Output the (X, Y) coordinate of the center of the cell containing the given text.  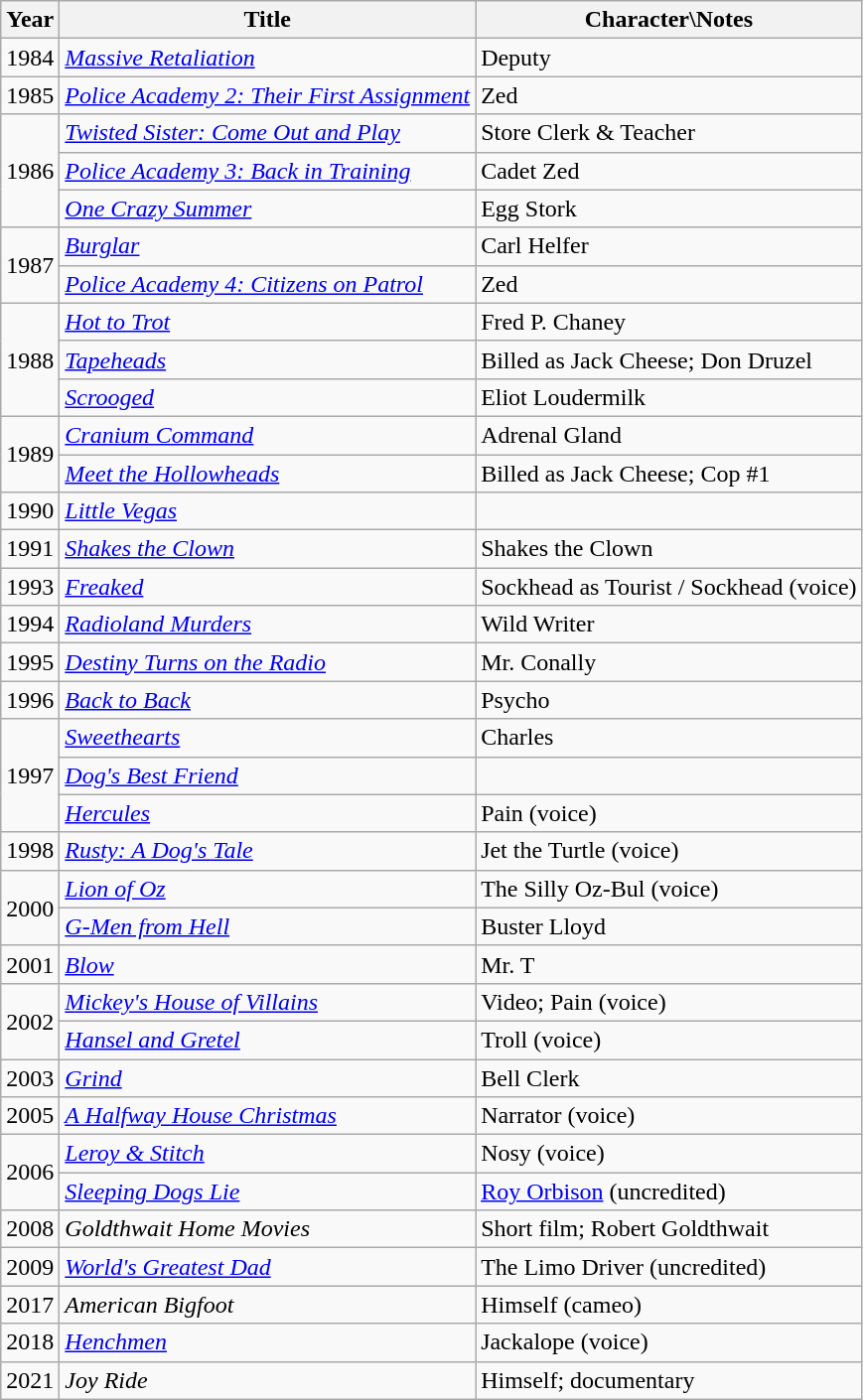
Meet the Hollowheads (268, 474)
Little Vegas (268, 511)
Hercules (268, 813)
Character\Notes (669, 20)
2021 (30, 1380)
2001 (30, 964)
Psycho (669, 700)
Roy Orbison (uncredited) (669, 1191)
1998 (30, 851)
1994 (30, 625)
World's Greatest Dad (268, 1267)
One Crazy Summer (268, 209)
Massive Retaliation (268, 58)
Wild Writer (669, 625)
Cadet Zed (669, 171)
Police Academy 3: Back in Training (268, 171)
Radioland Murders (268, 625)
1991 (30, 549)
Buster Lloyd (669, 926)
Pain (voice) (669, 813)
The Limo Driver (uncredited) (669, 1267)
Title (268, 20)
Grind (268, 1077)
Store Clerk & Teacher (669, 133)
2018 (30, 1342)
2005 (30, 1116)
Blow (268, 964)
Tapeheads (268, 359)
Hansel and Gretel (268, 1040)
Eliot Loudermilk (669, 397)
1997 (30, 775)
2000 (30, 908)
American Bigfoot (268, 1305)
Sweethearts (268, 738)
Lion of Oz (268, 889)
Destiny Turns on the Radio (268, 662)
Himself (cameo) (669, 1305)
Jet the Turtle (voice) (669, 851)
Henchmen (268, 1342)
Goldthwait Home Movies (268, 1229)
2003 (30, 1077)
Adrenal Gland (669, 435)
Freaked (268, 587)
1990 (30, 511)
Video; Pain (voice) (669, 1002)
Dog's Best Friend (268, 775)
2006 (30, 1173)
Bell Clerk (669, 1077)
Rusty: A Dog's Tale (268, 851)
The Silly Oz-Bul (voice) (669, 889)
Back to Back (268, 700)
Burglar (268, 246)
Mickey's House of Villains (268, 1002)
Police Academy 2: Their First Assignment (268, 95)
Joy Ride (268, 1380)
Sleeping Dogs Lie (268, 1191)
1987 (30, 265)
1993 (30, 587)
Nosy (voice) (669, 1154)
A Halfway House Christmas (268, 1116)
Troll (voice) (669, 1040)
Billed as Jack Cheese; Cop #1 (669, 474)
Police Academy 4: Citizens on Patrol (268, 284)
Billed as Jack Cheese; Don Druzel (669, 359)
Year (30, 20)
Carl Helfer (669, 246)
1988 (30, 359)
2017 (30, 1305)
Scrooged (268, 397)
Deputy (669, 58)
2008 (30, 1229)
Leroy & Stitch (268, 1154)
Hot to Trot (268, 322)
Himself; documentary (669, 1380)
Mr. Conally (669, 662)
Egg Stork (669, 209)
1986 (30, 171)
2009 (30, 1267)
1989 (30, 454)
1996 (30, 700)
Sockhead as Tourist / Sockhead (voice) (669, 587)
Jackalope (voice) (669, 1342)
Charles (669, 738)
Short film; Robert Goldthwait (669, 1229)
Fred P. Chaney (669, 322)
1995 (30, 662)
Twisted Sister: Come Out and Play (268, 133)
G-Men from Hell (268, 926)
1985 (30, 95)
2002 (30, 1021)
1984 (30, 58)
Cranium Command (268, 435)
Narrator (voice) (669, 1116)
Mr. T (669, 964)
